Detect which cell encompasses the target text, then output its (X, Y) center coordinate. 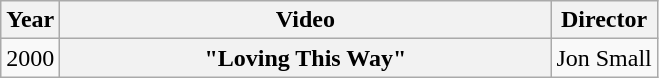
Video (306, 20)
Director (604, 20)
2000 (30, 58)
"Loving This Way" (306, 58)
Jon Small (604, 58)
Year (30, 20)
